Find where the given text appears and provide that cell's center as (X, Y) coordinate. 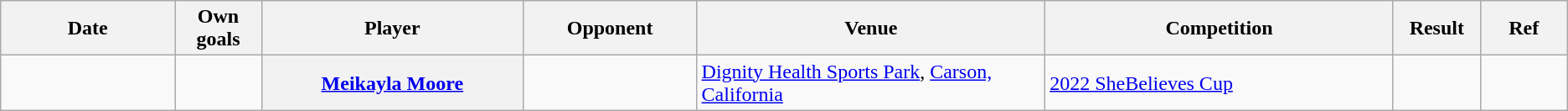
Opponent (610, 29)
Competition (1220, 29)
Result (1436, 29)
Ref (1524, 29)
Venue (871, 29)
Own goals (219, 29)
Date (88, 29)
Dignity Health Sports Park, Carson, California (871, 82)
Meikayla Moore (392, 82)
Player (392, 29)
2022 SheBelieves Cup (1220, 82)
